Determine the (X, Y) coordinate at the center of the cell enclosing the given text.  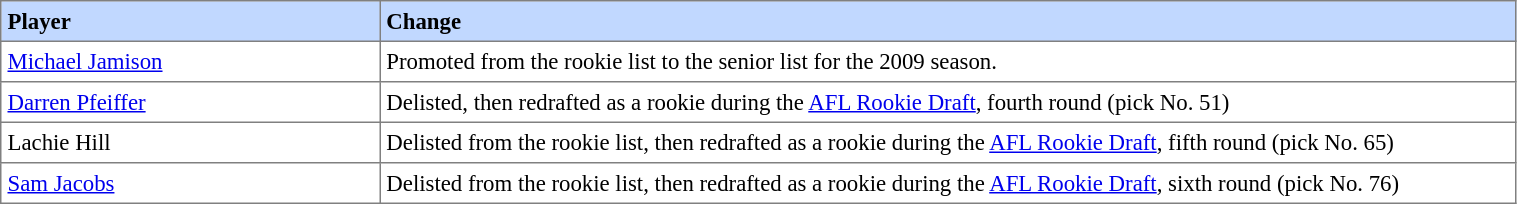
Sam Jacobs (190, 183)
Promoted from the rookie list to the senior list for the 2009 season. (948, 61)
Michael Jamison (190, 61)
Delisted from the rookie list, then redrafted as a rookie during the AFL Rookie Draft, fifth round (pick No. 65) (948, 142)
Darren Pfeiffer (190, 102)
Delisted from the rookie list, then redrafted as a rookie during the AFL Rookie Draft, sixth round (pick No. 76) (948, 183)
Lachie Hill (190, 142)
Change (948, 21)
Player (190, 21)
Delisted, then redrafted as a rookie during the AFL Rookie Draft, fourth round (pick No. 51) (948, 102)
